Provide the [X, Y] coordinate of the cell's center where the given text is located.  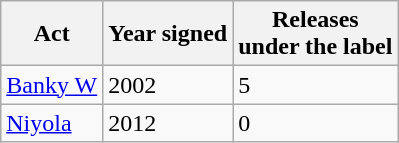
Act [52, 34]
2012 [168, 123]
Banky W [52, 85]
Niyola [52, 123]
Releases under the label [316, 34]
5 [316, 85]
Year signed [168, 34]
0 [316, 123]
2002 [168, 85]
